From the cell containing the given text, extract its center point as [x, y] coordinate. 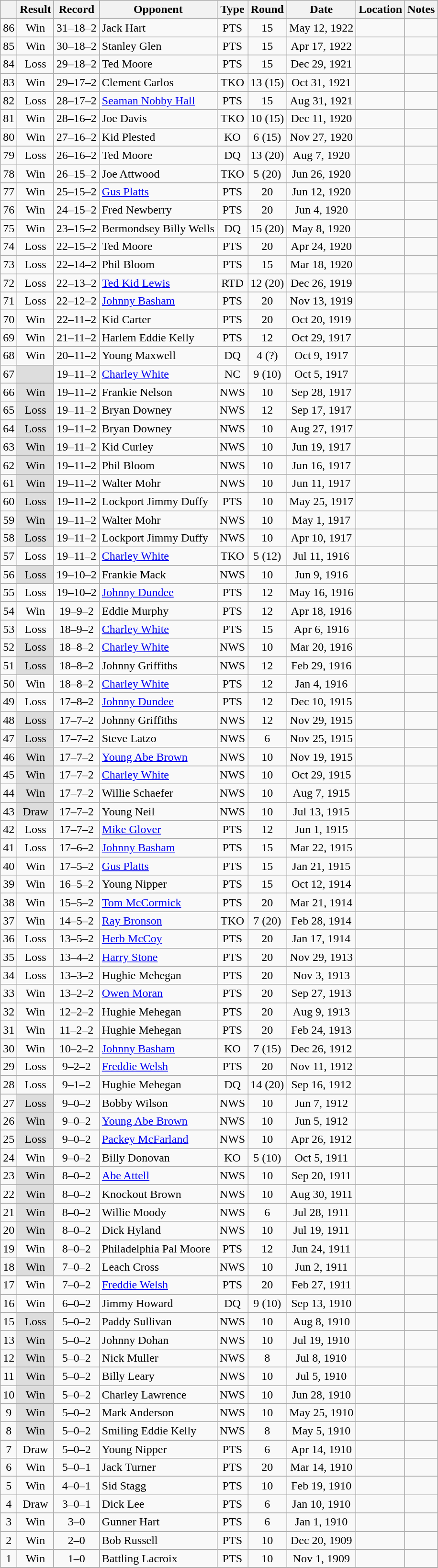
12–2–2 [77, 1012]
Smiling Eddie Kelly [158, 1431]
Nov 3, 1913 [322, 975]
75 [9, 228]
44 [9, 793]
Jun 26, 1920 [322, 173]
11 [9, 1376]
Dec 20, 1909 [322, 1540]
13 [9, 1340]
May 16, 1916 [322, 593]
Feb 28, 1914 [322, 921]
63 [9, 447]
Clement Carlos [158, 82]
Dec 26, 1919 [322, 283]
55 [9, 593]
83 [9, 82]
Sep 13, 1910 [322, 1303]
1–0 [77, 1558]
Jan 10, 1910 [322, 1504]
16 [9, 1303]
Ray Bronson [158, 921]
64 [9, 429]
6–0–2 [77, 1303]
74 [9, 247]
Round [267, 10]
Mike Glover [158, 830]
23 [9, 1176]
Jun 7, 1912 [322, 1103]
Owen Moran [158, 993]
May 5, 1910 [322, 1431]
3 [9, 1522]
12 (20) [267, 283]
Nick Muller [158, 1358]
72 [9, 283]
Jul 11, 1916 [322, 556]
27 [9, 1103]
Jun 11, 1917 [322, 483]
15–5–2 [77, 902]
59 [9, 519]
Type [232, 10]
22–11–2 [77, 319]
May 25, 1910 [322, 1413]
Tom McCormick [158, 902]
36 [9, 939]
Jun 4, 1920 [322, 210]
Jul 8, 1910 [322, 1358]
Nov 25, 1915 [322, 738]
40 [9, 866]
19–9–2 [77, 611]
Seaman Nobby Hall [158, 101]
Sep 16, 1912 [322, 1084]
Bermondsey Billy Wells [158, 228]
7 (15) [267, 1048]
Aug 7, 1920 [322, 155]
Bob Russell [158, 1540]
Jack Turner [158, 1467]
Result [35, 10]
Jan 4, 1916 [322, 684]
Date [322, 10]
17–8–2 [77, 702]
4–0–1 [77, 1486]
78 [9, 173]
22–15–2 [77, 247]
17–6–2 [77, 848]
Paddy Sullivan [158, 1321]
14–5–2 [77, 921]
Apr 24, 1920 [322, 247]
19 [9, 1249]
13–3–2 [77, 975]
30 [9, 1048]
Leach Cross [158, 1267]
Jul 19, 1911 [322, 1230]
4 [9, 1504]
Jimmy Howard [158, 1303]
22–13–2 [77, 283]
5 (10) [267, 1158]
Oct 12, 1914 [322, 884]
25–15–2 [77, 192]
Ted Kid Lewis [158, 283]
1 [9, 1558]
Oct 31, 1921 [322, 82]
Aug 31, 1921 [322, 101]
Apr 26, 1912 [322, 1139]
15 (20) [267, 228]
May 1, 1917 [322, 519]
7 [9, 1449]
May 25, 1917 [322, 501]
39 [9, 884]
Apr 17, 1922 [322, 46]
18–9–2 [77, 629]
24 [9, 1158]
14 (20) [267, 1084]
Sep 17, 1917 [322, 410]
Feb 29, 1916 [322, 666]
7 (20) [267, 921]
Joe Davis [158, 119]
9 [9, 1413]
20–11–2 [77, 356]
42 [9, 830]
10 (15) [267, 119]
32 [9, 1012]
Jun 16, 1917 [322, 465]
77 [9, 192]
34 [9, 975]
68 [9, 356]
31–18–2 [77, 28]
22–14–2 [77, 265]
53 [9, 629]
Knockout Brown [158, 1194]
21 [9, 1212]
Nov 1, 1909 [322, 1558]
50 [9, 684]
85 [9, 46]
May 8, 1920 [322, 228]
Harlem Eddie Kelly [158, 338]
Dec 11, 1920 [322, 119]
Apr 14, 1910 [322, 1449]
82 [9, 101]
5 (12) [267, 556]
17 [9, 1285]
Sep 20, 1911 [322, 1176]
Joe Attwood [158, 173]
18 [9, 1267]
Willie Schaefer [158, 793]
38 [9, 902]
Oct 5, 1917 [322, 374]
86 [9, 28]
5–0–1 [77, 1467]
Mark Anderson [158, 1413]
13 (20) [267, 155]
21–11–2 [77, 338]
Apr 10, 1917 [322, 538]
Billy Donovan [158, 1158]
Mar 14, 1910 [322, 1467]
33 [9, 993]
Frankie Mack [158, 575]
5 [9, 1486]
84 [9, 64]
Notes [421, 10]
Bobby Wilson [158, 1103]
16–5–2 [77, 884]
10–2–2 [77, 1048]
58 [9, 538]
60 [9, 501]
Feb 27, 1911 [322, 1285]
25 [9, 1139]
23–15–2 [77, 228]
2 [9, 1540]
13 (15) [267, 82]
Oct 5, 1911 [322, 1158]
Aug 30, 1911 [322, 1194]
May 12, 1922 [322, 28]
Dec 26, 1912 [322, 1048]
28–17–2 [77, 101]
Sid Stagg [158, 1486]
Fred Newberry [158, 210]
Jun 19, 1917 [322, 447]
24–15–2 [77, 210]
Aug 9, 1913 [322, 1012]
52 [9, 647]
Jul 13, 1915 [322, 812]
Harry Stone [158, 957]
Mar 18, 1920 [322, 265]
66 [9, 392]
Oct 29, 1915 [322, 775]
Packey McFarland [158, 1139]
Jun 2, 1911 [322, 1267]
Jack Hart [158, 28]
5 (20) [267, 173]
Nov 27, 1920 [322, 137]
43 [9, 812]
Oct 29, 1917 [322, 338]
81 [9, 119]
Nov 29, 1913 [322, 957]
Young Maxwell [158, 356]
Feb 24, 1913 [322, 1030]
28–16–2 [77, 119]
29–18–2 [77, 64]
69 [9, 338]
Nov 29, 1915 [322, 720]
6 (15) [267, 137]
35 [9, 957]
Frankie Nelson [158, 392]
Kid Carter [158, 319]
13–2–2 [77, 993]
Feb 19, 1910 [322, 1486]
Location [381, 10]
22–12–2 [77, 301]
79 [9, 155]
Mar 21, 1914 [322, 902]
3–0 [77, 1522]
Aug 8, 1910 [322, 1321]
Jun 24, 1911 [322, 1249]
28 [9, 1084]
65 [9, 410]
13–5–2 [77, 939]
13–4–2 [77, 957]
47 [9, 738]
54 [9, 611]
Jun 5, 1912 [322, 1121]
45 [9, 775]
4 (?) [267, 356]
Oct 9, 1917 [322, 356]
Oct 20, 1919 [322, 319]
Jul 19, 1910 [322, 1340]
3–0–1 [77, 1504]
NC [232, 374]
Jan 1, 1910 [322, 1522]
Nov 11, 1912 [322, 1066]
Sep 27, 1913 [322, 993]
Jan 21, 1915 [322, 866]
61 [9, 483]
Apr 6, 1916 [322, 629]
Eddie Murphy [158, 611]
57 [9, 556]
Aug 7, 1915 [322, 793]
Record [77, 10]
27–16–2 [77, 137]
70 [9, 319]
Jun 1, 1915 [322, 830]
Jun 12, 1920 [322, 192]
Steve Latzo [158, 738]
80 [9, 137]
Kid Plested [158, 137]
Abe Attell [158, 1176]
Dick Hyland [158, 1230]
9–1–2 [77, 1084]
Jun 9, 1916 [322, 575]
Gunner Hart [158, 1522]
Stanley Glen [158, 46]
Jul 5, 1910 [322, 1376]
67 [9, 374]
37 [9, 921]
Dec 10, 1915 [322, 702]
Dick Lee [158, 1504]
Johnny Dohan [158, 1340]
56 [9, 575]
Aug 27, 1917 [322, 429]
2–0 [77, 1540]
9–2–2 [77, 1066]
Opponent [158, 10]
26 [9, 1121]
Jan 17, 1914 [322, 939]
Nov 13, 1919 [322, 301]
46 [9, 756]
17–5–2 [77, 866]
Apr 18, 1916 [322, 611]
71 [9, 301]
26–16–2 [77, 155]
Herb McCoy [158, 939]
Charley Lawrence [158, 1395]
49 [9, 702]
29 [9, 1066]
48 [9, 720]
Willie Moody [158, 1212]
22 [9, 1194]
73 [9, 265]
31 [9, 1030]
26–15–2 [77, 173]
Dec 29, 1921 [322, 64]
RTD [232, 283]
Mar 20, 1916 [322, 647]
Young Neil [158, 812]
Mar 22, 1915 [322, 848]
41 [9, 848]
Billy Leary [158, 1376]
76 [9, 210]
Battling Lacroix [158, 1558]
62 [9, 465]
Jun 28, 1910 [322, 1395]
51 [9, 666]
11–2–2 [77, 1030]
30–18–2 [77, 46]
Nov 19, 1915 [322, 756]
Sep 28, 1917 [322, 392]
Philadelphia Pal Moore [158, 1249]
Jul 28, 1911 [322, 1212]
Kid Curley [158, 447]
29–17–2 [77, 82]
